Locate the cell with the specified text and output its (X, Y) center coordinate. 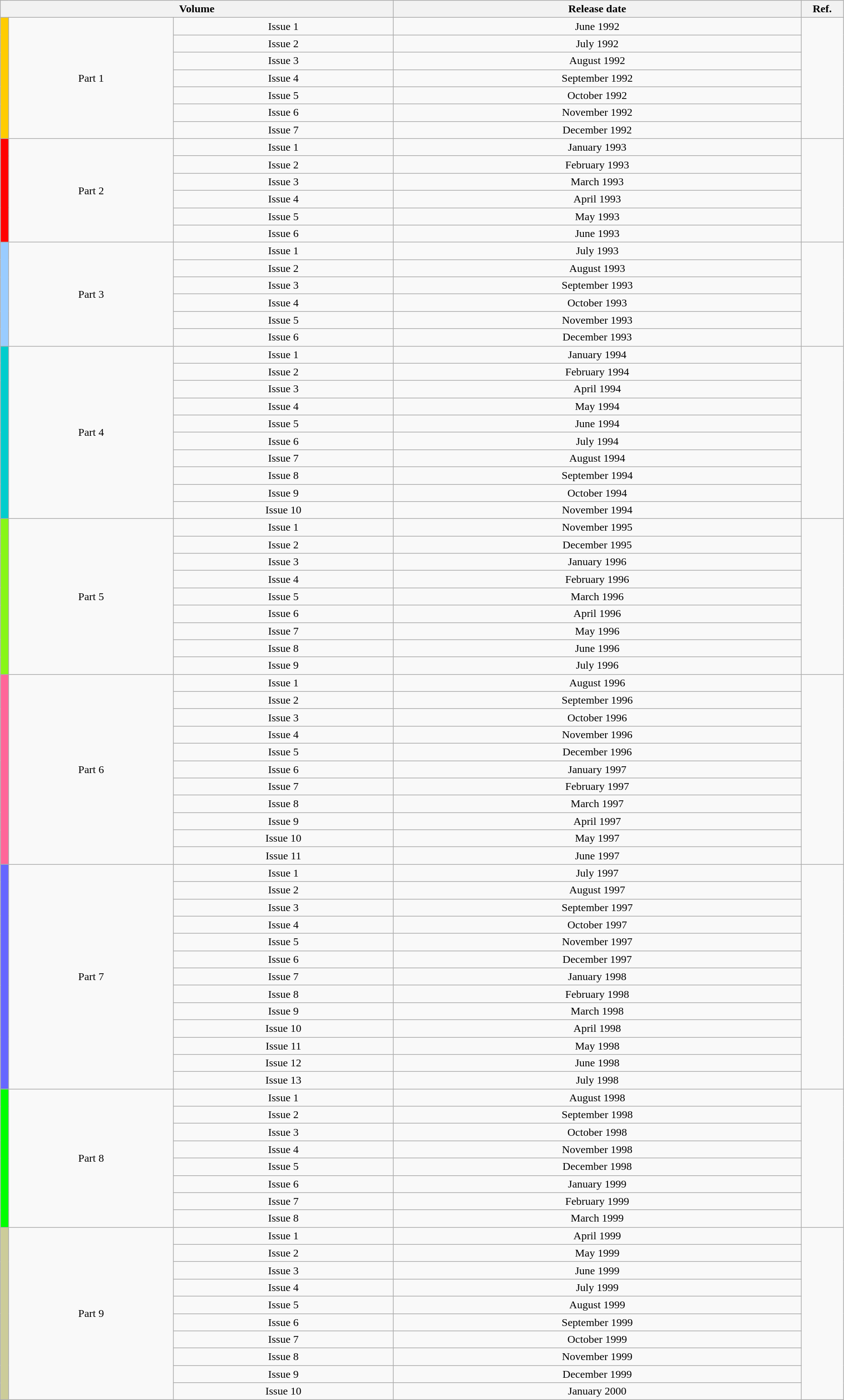
June 1997 (597, 856)
Part 6 (91, 769)
November 1999 (597, 1357)
July 1992 (597, 44)
February 1999 (597, 1201)
November 1998 (597, 1149)
February 1998 (597, 994)
February 1993 (597, 164)
April 1993 (597, 199)
April 1994 (597, 389)
October 1993 (597, 303)
February 1996 (597, 579)
July 1999 (597, 1287)
January 1997 (597, 769)
Part 2 (91, 190)
Issue 13 (283, 1080)
December 1992 (597, 130)
June 1998 (597, 1063)
April 1996 (597, 614)
January 1994 (597, 355)
June 1992 (597, 26)
February 1994 (597, 372)
January 1996 (597, 562)
December 1995 (597, 545)
May 1999 (597, 1253)
April 1998 (597, 1028)
Ref. (823, 9)
July 1996 (597, 665)
May 1997 (597, 838)
Part 7 (91, 977)
Part 3 (91, 294)
January 1999 (597, 1184)
September 1996 (597, 700)
September 1992 (597, 78)
July 1997 (597, 873)
October 1994 (597, 493)
September 1993 (597, 286)
May 1993 (597, 217)
September 1999 (597, 1322)
November 1993 (597, 320)
November 1996 (597, 735)
October 1996 (597, 717)
December 1993 (597, 337)
September 1994 (597, 475)
October 1992 (597, 95)
April 1999 (597, 1236)
June 1993 (597, 234)
September 1997 (597, 907)
March 1998 (597, 1011)
July 1994 (597, 441)
Part 1 (91, 78)
June 1994 (597, 424)
Issue 12 (283, 1063)
March 1999 (597, 1218)
February 1997 (597, 787)
March 1993 (597, 182)
November 1994 (597, 510)
Volume (197, 9)
January 1998 (597, 976)
June 1996 (597, 648)
November 1992 (597, 113)
September 1998 (597, 1115)
January 1993 (597, 147)
December 1998 (597, 1167)
January 2000 (597, 1391)
December 1999 (597, 1374)
November 1995 (597, 527)
October 1999 (597, 1340)
Part 9 (91, 1314)
August 1997 (597, 890)
July 1993 (597, 251)
August 1998 (597, 1098)
August 1993 (597, 268)
April 1997 (597, 821)
August 1999 (597, 1305)
March 1997 (597, 804)
October 1997 (597, 925)
May 1994 (597, 406)
July 1998 (597, 1080)
Part 8 (91, 1158)
May 1998 (597, 1045)
Part 5 (91, 596)
Release date (597, 9)
October 1998 (597, 1132)
December 1996 (597, 752)
Part 4 (91, 432)
August 1992 (597, 61)
August 1996 (597, 683)
June 1999 (597, 1270)
March 1996 (597, 596)
December 1997 (597, 959)
May 1996 (597, 631)
November 1997 (597, 942)
August 1994 (597, 458)
